Locate the cell with the specified text and output its (x, y) center coordinate. 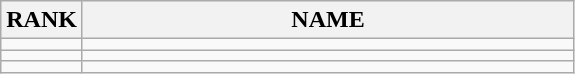
RANK (42, 20)
NAME (328, 20)
